Extract the (X, Y) coordinate from the center of the cell holding the provided text.  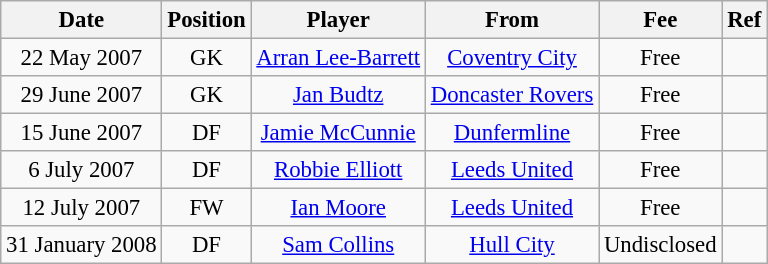
Arran Lee-Barrett (338, 58)
29 June 2007 (82, 95)
Robbie Elliott (338, 170)
22 May 2007 (82, 58)
FW (206, 208)
Position (206, 20)
Date (82, 20)
31 January 2008 (82, 245)
Dunfermline (512, 133)
6 July 2007 (82, 170)
Undisclosed (660, 245)
Jamie McCunnie (338, 133)
Doncaster Rovers (512, 95)
Coventry City (512, 58)
Ian Moore (338, 208)
Ref (744, 20)
Fee (660, 20)
From (512, 20)
Player (338, 20)
Hull City (512, 245)
12 July 2007 (82, 208)
Jan Budtz (338, 95)
Sam Collins (338, 245)
15 June 2007 (82, 133)
